Scan for the cell matching the given text and deliver its (X, Y) coordinate at center. 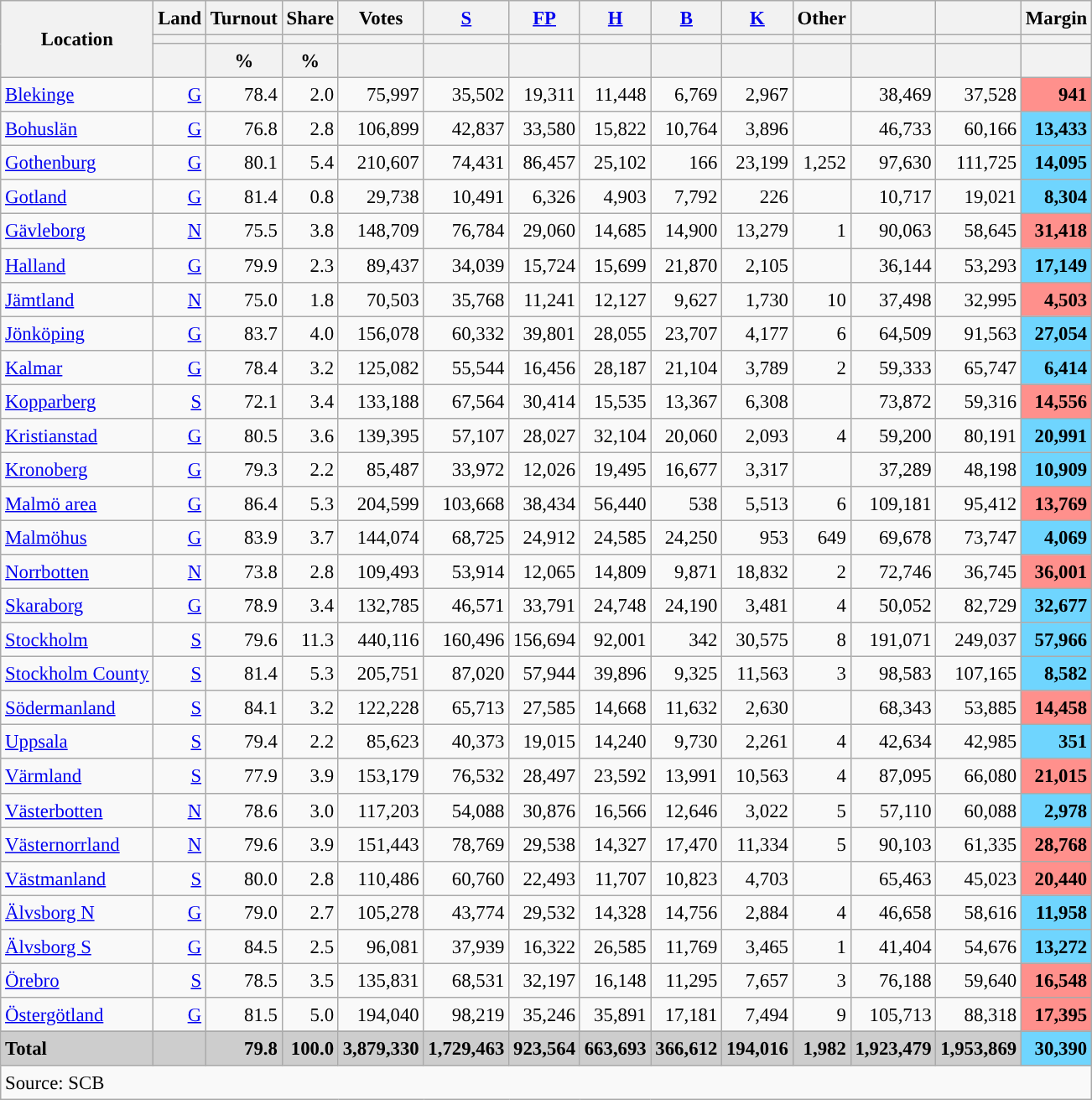
25,102 (616, 163)
31,418 (1057, 232)
79.8 (243, 1049)
K (758, 18)
84.5 (243, 946)
13,279 (758, 232)
9,730 (686, 742)
90,063 (893, 232)
2.5 (310, 946)
Norrbotten (77, 572)
1,729,463 (466, 1049)
3,481 (758, 606)
148,709 (381, 232)
28,768 (1057, 844)
54,088 (466, 811)
105,713 (893, 1015)
81.5 (243, 1015)
132,785 (381, 606)
77.9 (243, 777)
28,027 (545, 436)
33,580 (545, 129)
205,751 (381, 675)
30,876 (545, 811)
Other (822, 18)
Land (179, 18)
12,065 (545, 572)
88,318 (979, 1015)
Malmöhus (77, 537)
4.0 (310, 334)
Västerbotten (77, 811)
13,991 (686, 777)
72,746 (893, 572)
1,953,869 (979, 1049)
Örebro (77, 980)
Östergötland (77, 1015)
41,404 (893, 946)
5.4 (310, 163)
29,060 (545, 232)
Kristianstad (77, 436)
Stockholm (77, 639)
9 (822, 1015)
663,693 (616, 1049)
23,707 (686, 334)
111,725 (979, 163)
10,717 (893, 196)
83.9 (243, 537)
4,069 (1057, 537)
73,747 (979, 537)
98,583 (893, 675)
57,107 (466, 436)
Bohuslän (77, 129)
32,677 (1057, 606)
3,317 (758, 470)
538 (686, 503)
37,939 (466, 946)
106,899 (381, 129)
117,203 (381, 811)
2.7 (310, 913)
90,103 (893, 844)
24,748 (616, 606)
57,110 (893, 811)
39,801 (545, 334)
3,465 (758, 946)
29,538 (545, 844)
42,985 (979, 742)
70,503 (381, 299)
4,903 (616, 196)
64,509 (893, 334)
204,599 (381, 503)
78.6 (243, 811)
13,433 (1057, 129)
1,923,479 (893, 1049)
86.4 (243, 503)
Gotland (77, 196)
59,640 (979, 980)
78.9 (243, 606)
21,015 (1057, 777)
34,039 (466, 265)
22,493 (545, 878)
23,592 (616, 777)
1.8 (310, 299)
76,532 (466, 777)
15,822 (616, 129)
60,332 (466, 334)
87,020 (466, 675)
28,055 (616, 334)
1,730 (758, 299)
14,328 (616, 913)
91,563 (979, 334)
5.0 (310, 1015)
80.5 (243, 436)
Värmland (77, 777)
1,982 (822, 1049)
3.8 (310, 232)
87,095 (893, 777)
2,261 (758, 742)
Uppsala (77, 742)
97,630 (893, 163)
37,289 (893, 470)
342 (686, 639)
14,900 (686, 232)
98,219 (466, 1015)
3.0 (310, 811)
59,333 (893, 368)
76.8 (243, 129)
Share (310, 18)
96,081 (381, 946)
0.8 (310, 196)
21,104 (686, 368)
33,972 (466, 470)
32,104 (616, 436)
10,823 (686, 878)
73,872 (893, 401)
24,585 (616, 537)
55,544 (466, 368)
1,252 (822, 163)
351 (1057, 742)
11,295 (686, 980)
2,884 (758, 913)
6,326 (545, 196)
5,513 (758, 503)
14,756 (686, 913)
29,532 (545, 913)
2.3 (310, 265)
59,200 (893, 436)
14,685 (616, 232)
107,165 (979, 675)
10 (822, 299)
85,487 (381, 470)
2,967 (758, 96)
941 (1057, 96)
11,563 (758, 675)
Votes (381, 18)
8,582 (1057, 675)
19,015 (545, 742)
95,412 (979, 503)
14,458 (1057, 708)
24,190 (686, 606)
8 (822, 639)
7,494 (758, 1015)
3.7 (310, 537)
50,052 (893, 606)
9,325 (686, 675)
Jämtland (77, 299)
16,148 (616, 980)
9,871 (686, 572)
194,016 (758, 1049)
85,623 (381, 742)
45,023 (979, 878)
Kopparberg (77, 401)
Malmö area (77, 503)
75.0 (243, 299)
27,585 (545, 708)
79.3 (243, 470)
78.5 (243, 980)
54,676 (979, 946)
80,191 (979, 436)
109,181 (893, 503)
FP (545, 18)
160,496 (466, 639)
Södermanland (77, 708)
151,443 (381, 844)
65,463 (893, 878)
109,493 (381, 572)
2,978 (1057, 811)
89,437 (381, 265)
73.8 (243, 572)
76,188 (893, 980)
953 (758, 537)
66,080 (979, 777)
Turnout (243, 18)
68,343 (893, 708)
249,037 (979, 639)
36,144 (893, 265)
3,022 (758, 811)
226 (758, 196)
Blekinge (77, 96)
17,149 (1057, 265)
83.7 (243, 334)
20,440 (1057, 878)
Älvsborg S (77, 946)
28,187 (616, 368)
80.0 (243, 878)
57,944 (545, 675)
4,703 (758, 878)
14,327 (616, 844)
26,585 (616, 946)
17,395 (1057, 1015)
13,272 (1057, 946)
8,304 (1057, 196)
166 (686, 163)
14,668 (616, 708)
86,457 (545, 163)
21,870 (686, 265)
23,199 (758, 163)
79.9 (243, 265)
60,088 (979, 811)
Västernorrland (77, 844)
38,469 (893, 96)
29,738 (381, 196)
11,769 (686, 946)
19,311 (545, 96)
2,093 (758, 436)
11,958 (1057, 913)
15,699 (616, 265)
9,627 (686, 299)
46,571 (466, 606)
14,240 (616, 742)
144,074 (381, 537)
Älvsborg N (77, 913)
923,564 (545, 1049)
92,001 (616, 639)
B (686, 18)
24,912 (545, 537)
Kronoberg (77, 470)
135,831 (381, 980)
40,373 (466, 742)
39,896 (616, 675)
4,503 (1057, 299)
210,607 (381, 163)
11,448 (616, 96)
65,713 (466, 708)
32,197 (545, 980)
7,792 (686, 196)
43,774 (466, 913)
Jönköping (77, 334)
Margin (1057, 18)
3.6 (310, 436)
440,116 (381, 639)
61,335 (979, 844)
30,414 (545, 401)
19,021 (979, 196)
68,531 (466, 980)
58,645 (979, 232)
67,564 (466, 401)
16,677 (686, 470)
13,367 (686, 401)
42,634 (893, 742)
11,632 (686, 708)
37,528 (979, 96)
15,724 (545, 265)
11,241 (545, 299)
12,026 (545, 470)
153,179 (381, 777)
12,127 (616, 299)
68,725 (466, 537)
139,395 (381, 436)
30,575 (758, 639)
10,563 (758, 777)
Gothenburg (77, 163)
24,250 (686, 537)
36,745 (979, 572)
30,390 (1057, 1049)
649 (822, 537)
11,334 (758, 844)
3.5 (310, 980)
37,498 (893, 299)
10,491 (466, 196)
6,308 (758, 401)
35,246 (545, 1015)
Source: SCB (547, 1082)
2,630 (758, 708)
60,166 (979, 129)
105,278 (381, 913)
82,729 (979, 606)
79.0 (243, 913)
10,764 (686, 129)
16,566 (616, 811)
133,188 (381, 401)
28,497 (545, 777)
13,769 (1057, 503)
16,548 (1057, 980)
2.0 (310, 96)
Kalmar (77, 368)
10,909 (1057, 470)
Stockholm County (77, 675)
72.1 (243, 401)
2,105 (758, 265)
Västmanland (77, 878)
53,914 (466, 572)
6,414 (1057, 368)
125,082 (381, 368)
35,768 (466, 299)
60,760 (466, 878)
38,434 (545, 503)
6,769 (686, 96)
4,177 (758, 334)
75,997 (381, 96)
32,995 (979, 299)
53,293 (979, 265)
Total (77, 1049)
Halland (77, 265)
20,991 (1057, 436)
65,747 (979, 368)
42,837 (466, 129)
80.1 (243, 163)
11.3 (310, 639)
46,658 (893, 913)
366,612 (686, 1049)
122,228 (381, 708)
194,040 (381, 1015)
57,966 (1057, 639)
19,495 (616, 470)
59,316 (979, 401)
16,456 (545, 368)
12,646 (686, 811)
33,791 (545, 606)
14,556 (1057, 401)
46,733 (893, 129)
156,078 (381, 334)
H (616, 18)
35,891 (616, 1015)
110,486 (381, 878)
69,678 (893, 537)
3,879,330 (381, 1049)
7,657 (758, 980)
79.4 (243, 742)
17,181 (686, 1015)
14,809 (616, 572)
100.0 (310, 1049)
78,769 (466, 844)
74,431 (466, 163)
16,322 (545, 946)
3,789 (758, 368)
18,832 (758, 572)
14,095 (1057, 163)
103,668 (466, 503)
84.1 (243, 708)
76,784 (466, 232)
Skaraborg (77, 606)
15,535 (616, 401)
11,707 (616, 878)
20,060 (686, 436)
Location (77, 39)
191,071 (893, 639)
53,885 (979, 708)
17,470 (686, 844)
156,694 (545, 639)
Gävleborg (77, 232)
3,896 (758, 129)
36,001 (1057, 572)
48,198 (979, 470)
56,440 (616, 503)
58,616 (979, 913)
27,054 (1057, 334)
35,502 (466, 96)
75.5 (243, 232)
